Pinpoint the cell where the given text exists, returning its [X, Y] midpoint coordinate. 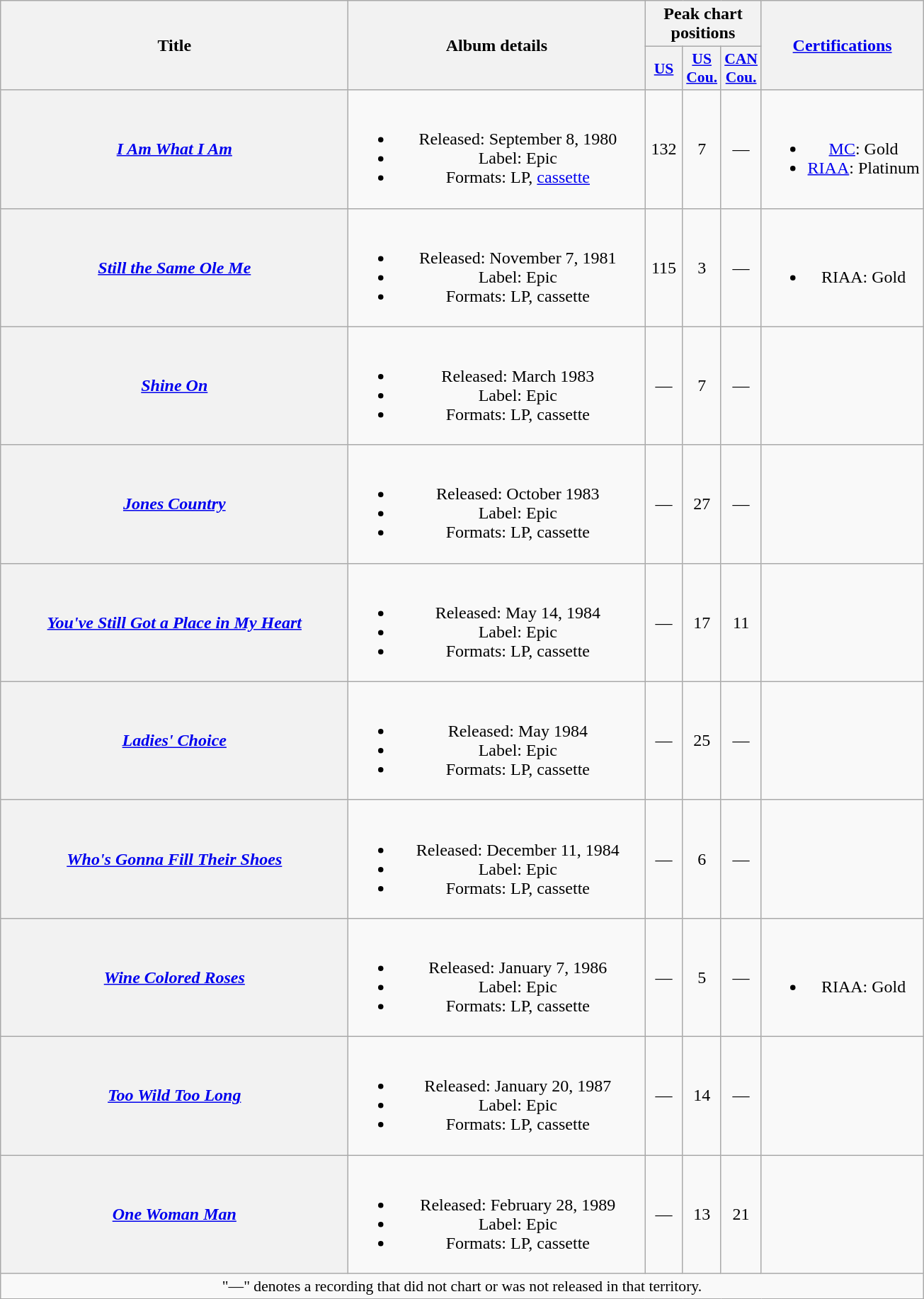
Released: May 14, 1984Label: EpicFormats: LP, cassette [497, 622]
14 [702, 1095]
"—" denotes a recording that did not chart or was not released in that territory. [462, 1286]
I Am What I Am [174, 149]
Released: March 1983Label: EpicFormats: LP, cassette [497, 385]
Released: October 1983Label: EpicFormats: LP, cassette [497, 504]
USCou. [702, 68]
Released: May 1984Label: EpicFormats: LP, cassette [497, 741]
Released: January 7, 1986Label: EpicFormats: LP, cassette [497, 977]
17 [702, 622]
You've Still Got a Place in My Heart [174, 622]
21 [741, 1214]
Who's Gonna Fill Their Shoes [174, 858]
Certifications [843, 45]
Title [174, 45]
Released: November 7, 1981Label: EpicFormats: LP, cassette [497, 268]
Ladies' Choice [174, 741]
3 [702, 268]
Released: September 8, 1980Label: EpicFormats: LP, cassette [497, 149]
13 [702, 1214]
Shine On [174, 385]
Album details [497, 45]
US [664, 68]
Still the Same Ole Me [174, 268]
25 [702, 741]
Released: February 28, 1989Label: EpicFormats: LP, cassette [497, 1214]
Peak chartpositions [703, 24]
5 [702, 977]
115 [664, 268]
MC: GoldRIAA: Platinum [843, 149]
Released: December 11, 1984Label: EpicFormats: LP, cassette [497, 858]
11 [741, 622]
Too Wild Too Long [174, 1095]
Jones Country [174, 504]
132 [664, 149]
6 [702, 858]
Released: January 20, 1987Label: EpicFormats: LP, cassette [497, 1095]
Wine Colored Roses [174, 977]
27 [702, 504]
CANCou. [741, 68]
One Woman Man [174, 1214]
